Return (x, y) of the center of cell containing provided text 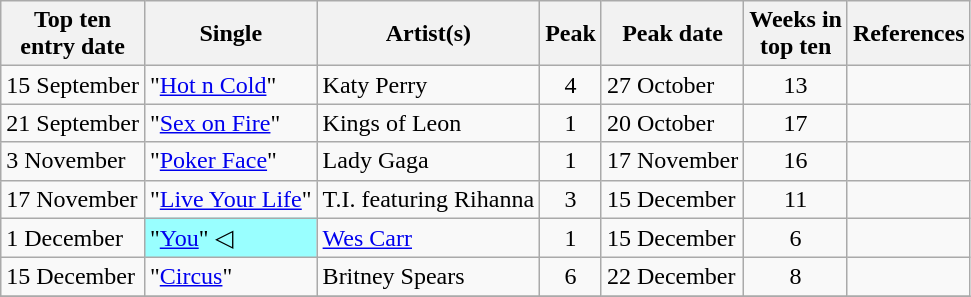
17 (796, 123)
Lady Gaga (428, 161)
Artist(s) (428, 34)
3 November (73, 161)
References (908, 34)
Wes Carr (428, 238)
"Poker Face" (230, 161)
"Circus" (230, 277)
Peak date (672, 34)
Britney Spears (428, 277)
Katy Perry (428, 85)
1 December (73, 238)
Weeks intop ten (796, 34)
13 (796, 85)
11 (796, 199)
16 (796, 161)
"Hot n Cold" (230, 85)
Top tenentry date (73, 34)
"Live Your Life" (230, 199)
"You" ◁ (230, 238)
15 September (73, 85)
20 October (672, 123)
Peak (571, 34)
27 October (672, 85)
4 (571, 85)
T.I. featuring Rihanna (428, 199)
"Sex on Fire" (230, 123)
Kings of Leon (428, 123)
8 (796, 277)
Single (230, 34)
3 (571, 199)
21 September (73, 123)
22 December (672, 277)
